Locate the cell with the specified text and output its (x, y) center coordinate. 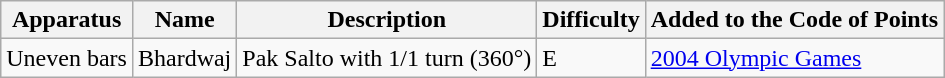
Pak Salto with 1/1 turn (360°) (387, 58)
Description (387, 20)
Uneven bars (67, 58)
2004 Olympic Games (794, 58)
Added to the Code of Points (794, 20)
Apparatus (67, 20)
Difficulty (591, 20)
Bhardwaj (184, 58)
Name (184, 20)
E (591, 58)
